Return [X, Y] of the center of cell containing provided text 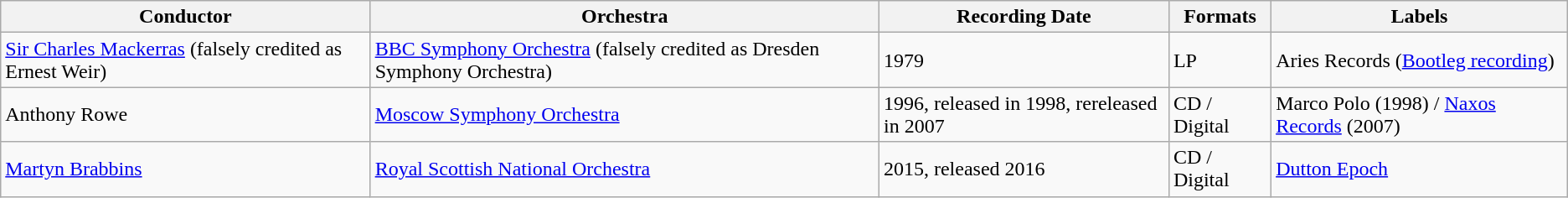
Orchestra [625, 17]
Conductor [186, 17]
Anthony Rowe [186, 114]
Sir Charles Mackerras (falsely credited as Ernest Weir) [186, 60]
Labels [1420, 17]
Marco Polo (1998) / Naxos Records (2007) [1420, 114]
Recording Date [1024, 17]
Royal Scottish National Orchestra [625, 169]
Moscow Symphony Orchestra [625, 114]
Aries Records (Bootleg recording) [1420, 60]
1979 [1024, 60]
Dutton Epoch [1420, 169]
2015, released 2016 [1024, 169]
LP [1220, 60]
Formats [1220, 17]
BBC Symphony Orchestra (falsely credited as Dresden Symphony Orchestra) [625, 60]
Martyn Brabbins [186, 169]
1996, released in 1998, rereleased in 2007 [1024, 114]
